Extract the (x, y) coordinate from the center of the cell holding the provided text.  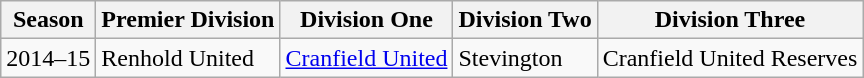
Division Three (730, 20)
Stevington (525, 58)
2014–15 (48, 58)
Renhold United (188, 58)
Cranfield United (366, 58)
Division One (366, 20)
Premier Division (188, 20)
Division Two (525, 20)
Season (48, 20)
Cranfield United Reserves (730, 58)
